From the cell containing the given text, extract its center point as (x, y) coordinate. 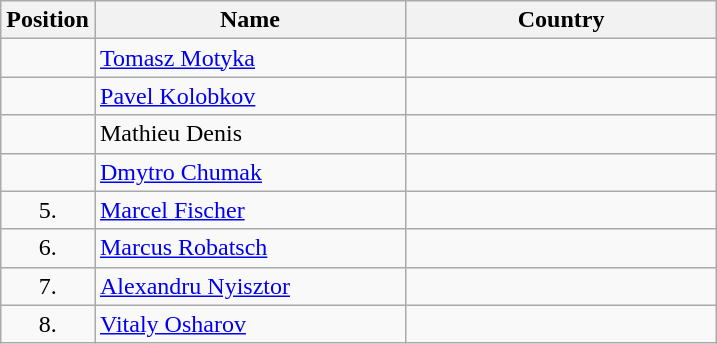
Vitaly Osharov (250, 324)
Name (250, 20)
Marcus Robatsch (250, 248)
Country (562, 20)
Marcel Fischer (250, 210)
Alexandru Nyisztor (250, 286)
Position (48, 20)
Mathieu Denis (250, 134)
5. (48, 210)
Tomasz Motyka (250, 58)
8. (48, 324)
Dmytro Chumak (250, 172)
Pavel Kolobkov (250, 96)
6. (48, 248)
7. (48, 286)
